Extract the [x, y] coordinate from the center of the cell holding the provided text.  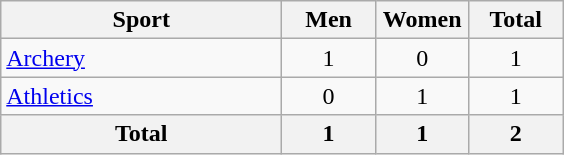
Archery [142, 58]
Sport [142, 20]
Women [422, 20]
Men [329, 20]
2 [516, 134]
Athletics [142, 96]
